Pinpoint the cell where the given text exists, returning its (X, Y) midpoint coordinate. 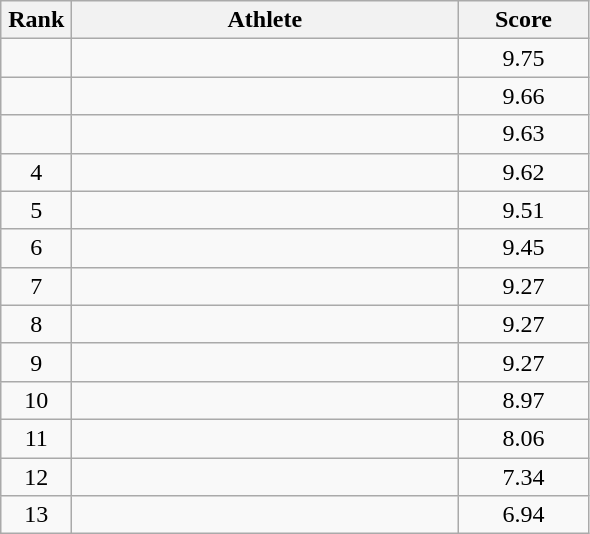
8.06 (524, 438)
12 (36, 477)
4 (36, 172)
8 (36, 324)
6.94 (524, 515)
9.45 (524, 248)
Rank (36, 20)
6 (36, 248)
9.51 (524, 210)
9.66 (524, 96)
8.97 (524, 400)
9.63 (524, 134)
7 (36, 286)
11 (36, 438)
Score (524, 20)
9.75 (524, 58)
9 (36, 362)
Athlete (265, 20)
5 (36, 210)
7.34 (524, 477)
9.62 (524, 172)
10 (36, 400)
13 (36, 515)
